Identify which cell holds the provided text, then report its (X, Y) central coordinate. 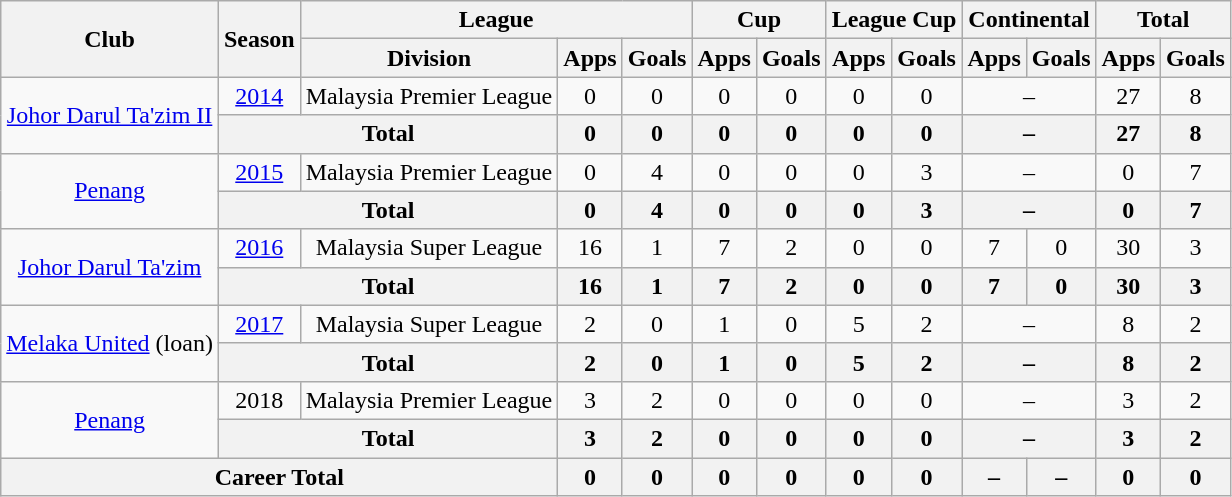
Melaka United (loan) (110, 343)
Club (110, 39)
League (496, 20)
Season (259, 39)
Continental (1029, 20)
Cup (759, 20)
Division (429, 58)
League Cup (894, 20)
2016 (259, 248)
2014 (259, 96)
2015 (259, 172)
2018 (259, 400)
2017 (259, 324)
Career Total (280, 477)
Johor Darul Ta'zim II (110, 115)
Johor Darul Ta'zim (110, 267)
